Return (x, y) of the center of cell containing provided text 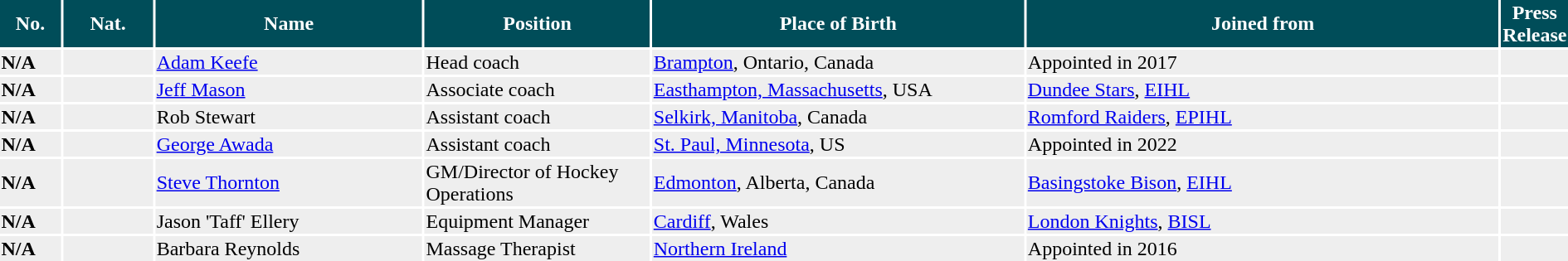
Appointed in 2017 (1263, 62)
Romford Raiders, EPIHL (1263, 117)
Nat. (108, 23)
Appointed in 2022 (1263, 144)
Name (289, 23)
Jason 'Taff' Ellery (289, 221)
London Knights, BISL (1263, 221)
Appointed in 2016 (1263, 249)
Barbara Reynolds (289, 249)
Edmonton, Alberta, Canada (838, 182)
Basingstoke Bison, EIHL (1263, 182)
GM/Director of Hockey Operations (538, 182)
Rob Stewart (289, 117)
Joined from (1263, 23)
Position (538, 23)
Equipment Manager (538, 221)
Steve Thornton (289, 182)
Place of Birth (838, 23)
Adam Keefe (289, 62)
Dundee Stars, EIHL (1263, 89)
Associate coach (538, 89)
Massage Therapist (538, 249)
Cardiff, Wales (838, 221)
No. (30, 23)
Easthampton, Massachusetts, USA (838, 89)
Brampton, Ontario, Canada (838, 62)
Selkirk, Manitoba, Canada (838, 117)
St. Paul, Minnesota, US (838, 144)
Press Release (1535, 23)
Northern Ireland (838, 249)
Jeff Mason (289, 89)
George Awada (289, 144)
Head coach (538, 62)
